Return the [X, Y] coordinate for the center point of the cell that contains the specified text.  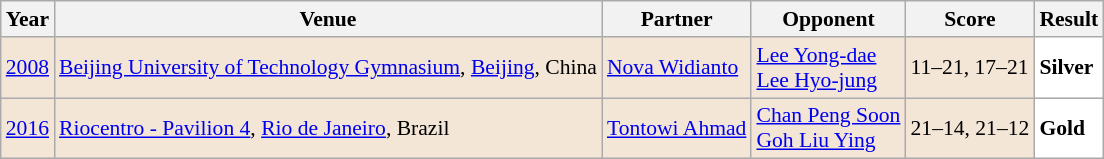
Nova Widianto [677, 68]
Chan Peng Soon Goh Liu Ying [828, 128]
21–14, 21–12 [970, 128]
Tontowi Ahmad [677, 128]
Lee Yong-dae Lee Hyo-jung [828, 68]
Partner [677, 19]
Beijing University of Technology Gymnasium, Beijing, China [328, 68]
2008 [28, 68]
Venue [328, 19]
Score [970, 19]
Opponent [828, 19]
Result [1068, 19]
11–21, 17–21 [970, 68]
Gold [1068, 128]
Riocentro - Pavilion 4, Rio de Janeiro, Brazil [328, 128]
Year [28, 19]
2016 [28, 128]
Silver [1068, 68]
